Pinpoint the cell where the given text exists, returning its [X, Y] midpoint coordinate. 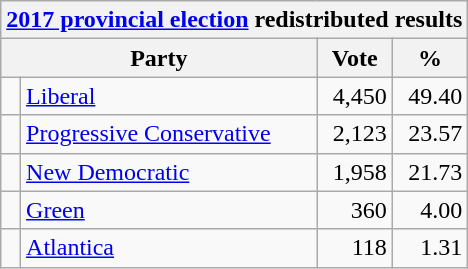
New Democratic [169, 172]
% [430, 58]
Vote [354, 58]
118 [354, 248]
1,958 [354, 172]
4,450 [354, 96]
1.31 [430, 248]
Green [169, 210]
2,123 [354, 134]
4.00 [430, 210]
49.40 [430, 96]
23.57 [430, 134]
Progressive Conservative [169, 134]
2017 provincial election redistributed results [234, 20]
Party [159, 58]
21.73 [430, 172]
Liberal [169, 96]
360 [354, 210]
Atlantica [169, 248]
